Pinpoint the cell where the given text exists, returning its [x, y] midpoint coordinate. 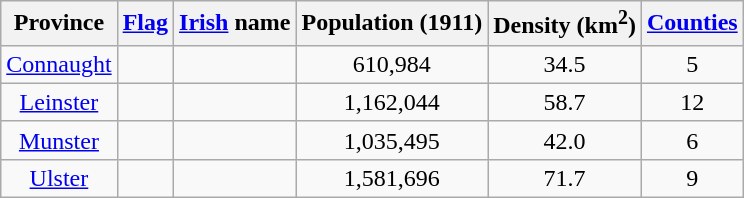
42.0 [565, 140]
34.5 [565, 64]
Flag [145, 24]
Irish name [235, 24]
Population (1911) [392, 24]
1,035,495 [392, 140]
Density (km2) [565, 24]
12 [692, 102]
71.7 [565, 178]
Leinster [59, 102]
1,162,044 [392, 102]
1,581,696 [392, 178]
Counties [692, 24]
58.7 [565, 102]
Munster [59, 140]
9 [692, 178]
Ulster [59, 178]
Province [59, 24]
610,984 [392, 64]
5 [692, 64]
Connaught [59, 64]
6 [692, 140]
